Scan for the cell matching the given text and deliver its [x, y] coordinate at center. 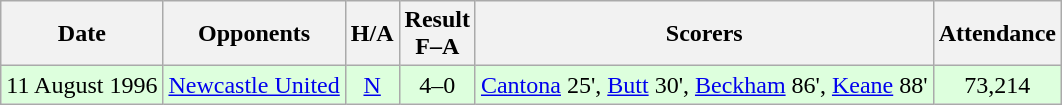
73,214 [997, 85]
Scorers [704, 34]
Newcastle United [254, 85]
Attendance [997, 34]
Date [82, 34]
4–0 [437, 85]
H/A [372, 34]
Opponents [254, 34]
ResultF–A [437, 34]
11 August 1996 [82, 85]
N [372, 85]
Cantona 25', Butt 30', Beckham 86', Keane 88' [704, 85]
